Locate the cell with the specified text and output its [x, y] center coordinate. 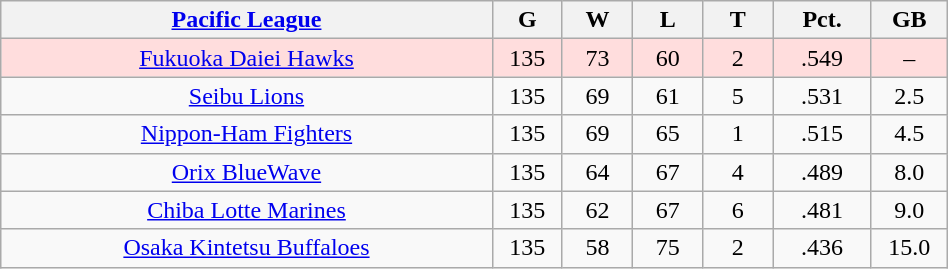
.489 [822, 172]
65 [668, 134]
6 [738, 210]
GB [909, 20]
62 [597, 210]
9.0 [909, 210]
73 [597, 58]
.481 [822, 210]
.531 [822, 96]
Pacific League [246, 20]
– [909, 58]
Fukuoka Daiei Hawks [246, 58]
Orix BlueWave [246, 172]
1 [738, 134]
75 [668, 248]
Pct. [822, 20]
2.5 [909, 96]
L [668, 20]
60 [668, 58]
.515 [822, 134]
15.0 [909, 248]
4 [738, 172]
Osaka Kintetsu Buffaloes [246, 248]
Chiba Lotte Marines [246, 210]
8.0 [909, 172]
Nippon-Ham Fighters [246, 134]
64 [597, 172]
W [597, 20]
.436 [822, 248]
.549 [822, 58]
61 [668, 96]
T [738, 20]
58 [597, 248]
4.5 [909, 134]
G [527, 20]
5 [738, 96]
Seibu Lions [246, 96]
